Detect which cell encompasses the target text, then output its [X, Y] center coordinate. 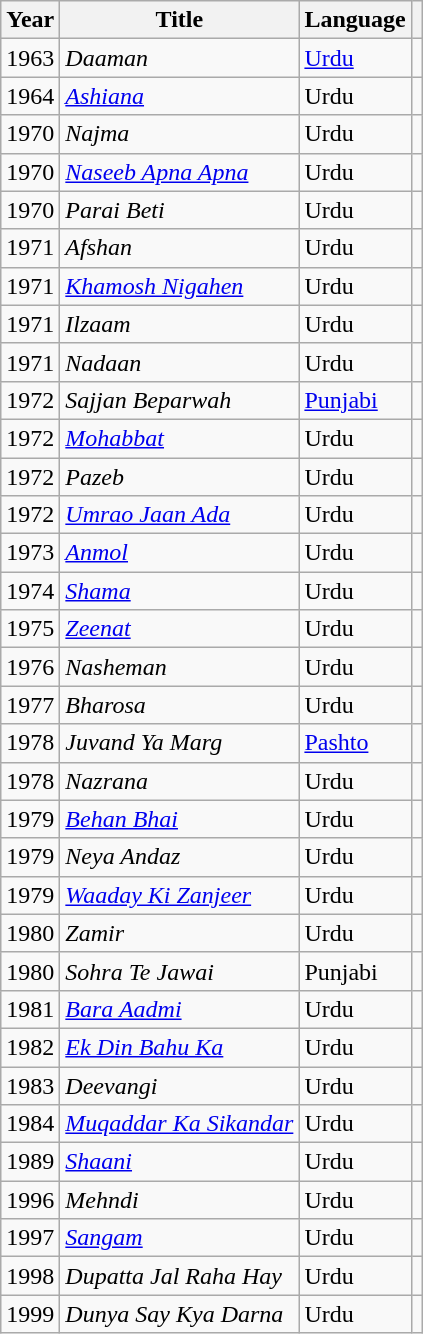
Language [355, 20]
Naseeb Apna Apna [180, 172]
1982 [30, 1047]
1984 [30, 1124]
1999 [30, 1314]
Najma [180, 134]
1989 [30, 1162]
Nazrana [180, 781]
Ek Din Bahu Ka [180, 1047]
Pazeb [180, 477]
Mehndi [180, 1200]
1996 [30, 1200]
Zeenat [180, 629]
Zamir [180, 933]
Khamosh Nigahen [180, 286]
Nasheman [180, 667]
Sajjan Beparwah [180, 400]
Dupatta Jal Raha Hay [180, 1276]
1963 [30, 58]
Ashiana [180, 96]
Deevangi [180, 1085]
Ilzaam [180, 324]
Bharosa [180, 705]
Daaman [180, 58]
1975 [30, 629]
1977 [30, 705]
Muqaddar Ka Sikandar [180, 1124]
Sohra Te Jawai [180, 971]
Nadaan [180, 362]
1973 [30, 553]
1998 [30, 1276]
Shaani [180, 1162]
1964 [30, 96]
Anmol [180, 553]
Dunya Say Kya Darna [180, 1314]
Afshan [180, 248]
Bara Aadmi [180, 1009]
Title [180, 20]
1974 [30, 591]
1981 [30, 1009]
1976 [30, 667]
Umrao Jaan Ada [180, 515]
Behan Bhai [180, 819]
Mohabbat [180, 438]
Year [30, 20]
1997 [30, 1238]
Juvand Ya Marg [180, 743]
Parai Beti [180, 210]
Waaday Ki Zanjeer [180, 895]
Sangam [180, 1238]
Neya Andaz [180, 857]
Pashto [355, 743]
1983 [30, 1085]
Shama [180, 591]
